Extract the (x, y) coordinate from the center of the cell holding the provided text.  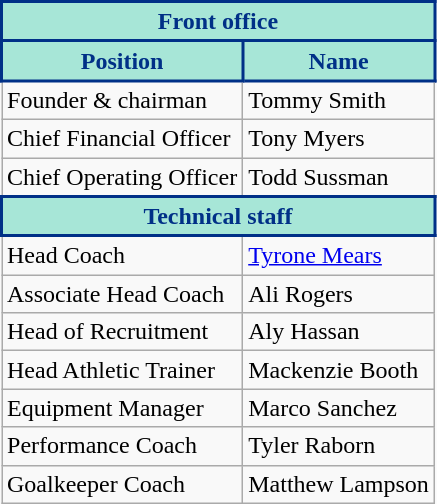
Front office (218, 22)
Tyler Raborn (339, 446)
Head Coach (122, 256)
Performance Coach (122, 446)
Founder & chairman (122, 100)
Ali Rogers (339, 294)
Equipment Manager (122, 408)
Tyrone Mears (339, 256)
Associate Head Coach (122, 294)
Tony Myers (339, 138)
Todd Sussman (339, 178)
Chief Financial Officer (122, 138)
Position (122, 61)
Goalkeeper Coach (122, 484)
Technical staff (218, 216)
Tommy Smith (339, 100)
Name (339, 61)
Chief Operating Officer (122, 178)
Marco Sanchez (339, 408)
Head of Recruitment (122, 332)
Aly Hassan (339, 332)
Head Athletic Trainer (122, 370)
Matthew Lampson (339, 484)
Mackenzie Booth (339, 370)
